Provide the [x, y] coordinate of the cell's center where the given text is located.  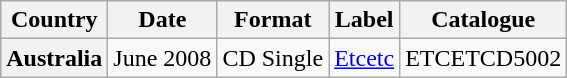
Label [364, 20]
June 2008 [162, 58]
Catalogue [484, 20]
Format [273, 20]
Date [162, 20]
Etcetc [364, 58]
CD Single [273, 58]
Australia [54, 58]
ETCETCD5002 [484, 58]
Country [54, 20]
